Output the [x, y] coordinate of the center of the cell containing the given text.  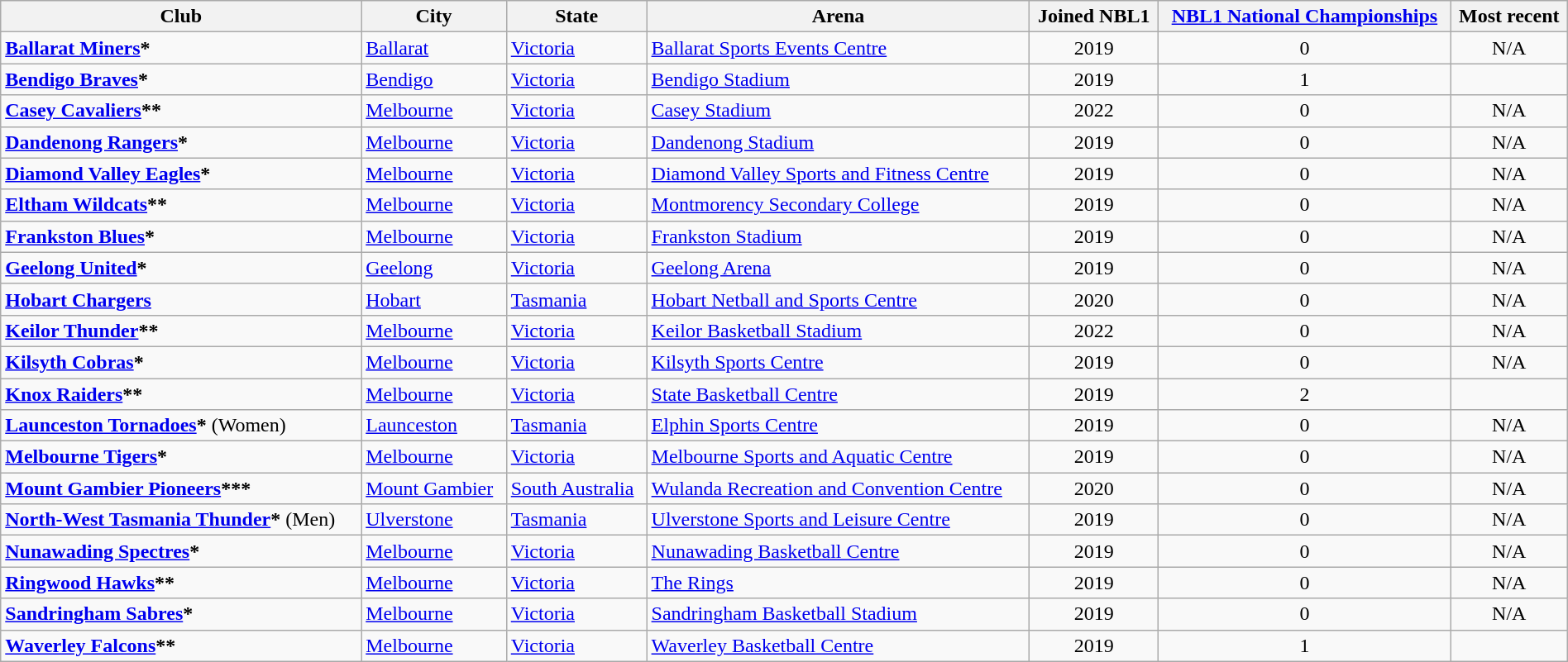
Ulverstone [434, 520]
Sandringham Sabres* [181, 614]
Mount Gambier [434, 488]
Kilsyth Cobras* [181, 362]
Hobart [434, 299]
Casey Stadium [839, 111]
Montmorency Secondary College [839, 205]
Joined NBL1 [1094, 17]
Geelong Arena [839, 268]
2 [1305, 394]
Hobart Netball and Sports Centre [839, 299]
Bendigo Braves* [181, 79]
South Australia [576, 488]
Launceston [434, 426]
Keilor Basketball Stadium [839, 331]
State [576, 17]
Launceston Tornadoes* (Women) [181, 426]
Eltham Wildcats** [181, 205]
Mount Gambier Pioneers*** [181, 488]
Kilsyth Sports Centre [839, 362]
Casey Cavaliers** [181, 111]
Ringwood Hawks** [181, 583]
North-West Tasmania Thunder* (Men) [181, 520]
NBL1 National Championships [1305, 17]
Bendigo [434, 79]
Geelong [434, 268]
City [434, 17]
Ulverstone Sports and Leisure Centre [839, 520]
Club [181, 17]
Elphin Sports Centre [839, 426]
Diamond Valley Sports and Fitness Centre [839, 174]
Most recent [1508, 17]
Sandringham Basketball Stadium [839, 614]
Frankston Stadium [839, 236]
Hobart Chargers [181, 299]
Nunawading Basketball Centre [839, 551]
Dandenong Stadium [839, 142]
Dandenong Rangers* [181, 142]
Frankston Blues* [181, 236]
The Rings [839, 583]
State Basketball Centre [839, 394]
Melbourne Sports and Aquatic Centre [839, 457]
Ballarat [434, 48]
Bendigo Stadium [839, 79]
Nunawading Spectres* [181, 551]
Knox Raiders** [181, 394]
Wulanda Recreation and Convention Centre [839, 488]
Ballarat Miners* [181, 48]
Geelong United* [181, 268]
Waverley Falcons** [181, 645]
Diamond Valley Eagles* [181, 174]
Arena [839, 17]
Waverley Basketball Centre [839, 645]
Ballarat Sports Events Centre [839, 48]
Melbourne Tigers* [181, 457]
Keilor Thunder** [181, 331]
